Extract the (x, y) coordinate from the center of the cell holding the provided text.  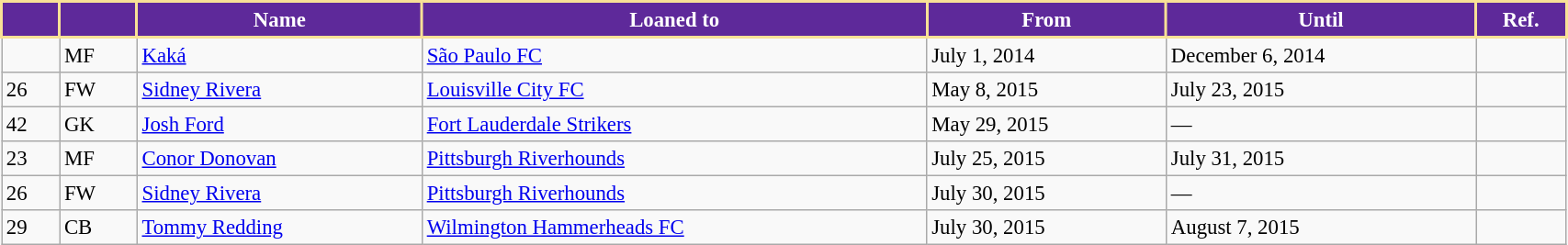
GK (99, 125)
Fort Lauderdale Strikers (674, 125)
Name (279, 20)
July 25, 2015 (1047, 159)
Louisville City FC (674, 90)
May 29, 2015 (1047, 125)
December 6, 2014 (1321, 55)
Kaká (279, 55)
Josh Ford (279, 125)
42 (31, 125)
Until (1321, 20)
São Paulo FC (674, 55)
Conor Donovan (279, 159)
From (1047, 20)
Loaned to (674, 20)
23 (31, 159)
July 1, 2014 (1047, 55)
Ref. (1521, 20)
July 30, 2015 (1047, 194)
May 8, 2015 (1047, 90)
July 31, 2015 (1321, 159)
July 23, 2015 (1321, 90)
